For the text-containing cell, return its midpoint in (x, y) coordinate format. 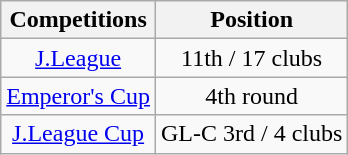
J.League (78, 58)
Position (251, 20)
J.League Cup (78, 134)
GL-C 3rd / 4 clubs (251, 134)
Competitions (78, 20)
Emperor's Cup (78, 96)
4th round (251, 96)
11th / 17 clubs (251, 58)
